Capture the cell that displays the provided text and extract its [x, y] central coordinate. 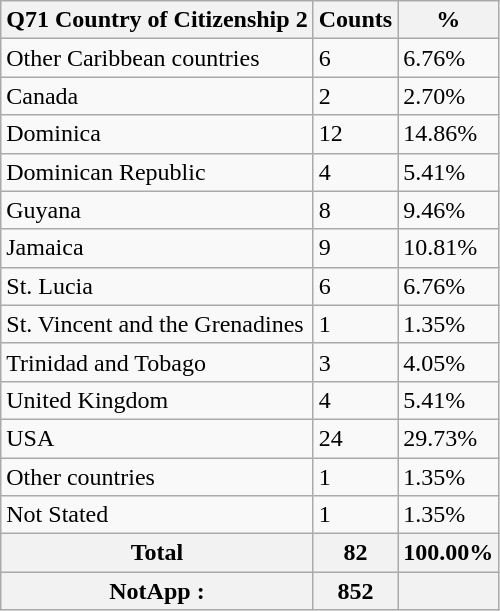
Trinidad and Tobago [157, 362]
9 [355, 248]
Dominica [157, 134]
852 [355, 591]
9.46% [448, 210]
100.00% [448, 553]
4.05% [448, 362]
USA [157, 438]
Dominican Republic [157, 172]
Canada [157, 96]
Other Caribbean countries [157, 58]
Q71 Country of Citizenship 2 [157, 20]
United Kingdom [157, 400]
10.81% [448, 248]
3 [355, 362]
Counts [355, 20]
24 [355, 438]
Other countries [157, 477]
Not Stated [157, 515]
29.73% [448, 438]
St. Vincent and the Grenadines [157, 324]
14.86% [448, 134]
Guyana [157, 210]
12 [355, 134]
St. Lucia [157, 286]
Jamaica [157, 248]
2.70% [448, 96]
% [448, 20]
82 [355, 553]
2 [355, 96]
Total [157, 553]
8 [355, 210]
NotApp : [157, 591]
